Scan for the cell matching the given text and deliver its (X, Y) coordinate at center. 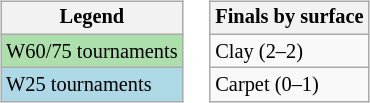
W60/75 tournaments (92, 51)
Legend (92, 18)
Carpet (0–1) (289, 85)
W25 tournaments (92, 85)
Clay (2–2) (289, 51)
Finals by surface (289, 18)
